Pinpoint the cell where the given text exists, returning its [X, Y] midpoint coordinate. 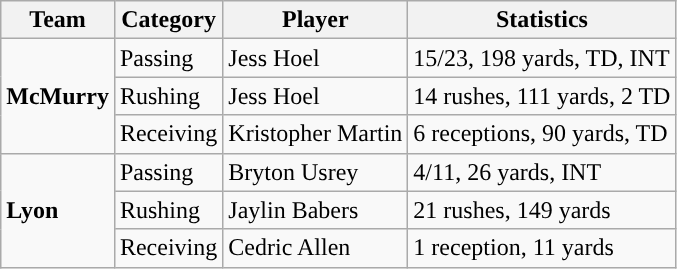
Lyon [58, 210]
Category [168, 20]
4/11, 26 yards, INT [542, 172]
1 reception, 11 yards [542, 248]
McMurry [58, 96]
6 receptions, 90 yards, TD [542, 134]
Team [58, 20]
14 rushes, 111 yards, 2 TD [542, 96]
Player [316, 20]
15/23, 198 yards, TD, INT [542, 58]
Jaylin Babers [316, 210]
21 rushes, 149 yards [542, 210]
Statistics [542, 20]
Bryton Usrey [316, 172]
Cedric Allen [316, 248]
Kristopher Martin [316, 134]
